Detect which cell encompasses the target text, then output its [x, y] center coordinate. 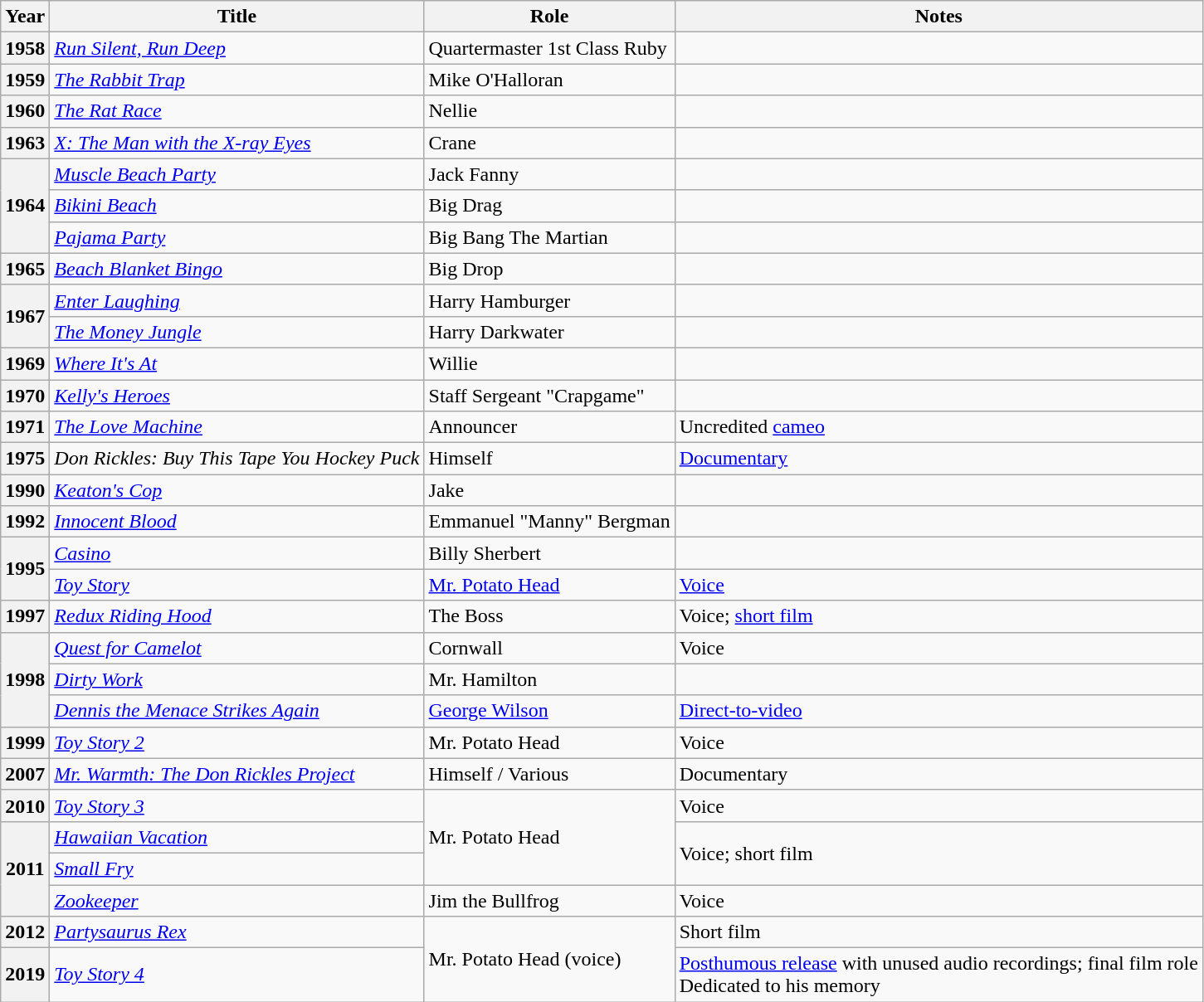
Enter Laughing [237, 300]
Redux Riding Hood [237, 616]
The Money Jungle [237, 332]
Announcer [549, 427]
1969 [25, 363]
1998 [25, 679]
Casino [237, 553]
Dirty Work [237, 679]
Title [237, 17]
Emmanuel "Manny" Bergman [549, 522]
Crane [549, 143]
Mr. Hamilton [549, 679]
Direct-to-video [938, 711]
Mr. Warmth: The Don Rickles Project [237, 774]
Nellie [549, 111]
X: The Man with the X-ray Eyes [237, 143]
Dennis the Menace Strikes Again [237, 711]
2011 [25, 868]
Don Rickles: Buy This Tape You Hockey Puck [237, 459]
Pajama Party [237, 237]
The Love Machine [237, 427]
Muscle Beach Party [237, 174]
Run Silent, Run Deep [237, 48]
Year [25, 17]
Bikini Beach [237, 206]
Keaton's Cop [237, 490]
Hawaiian Vacation [237, 837]
1999 [25, 742]
George Wilson [549, 711]
Harry Hamburger [549, 300]
The Boss [549, 616]
1997 [25, 616]
2019 [25, 975]
Harry Darkwater [549, 332]
Short film [938, 932]
Toy Story 2 [237, 742]
1958 [25, 48]
Quartermaster 1st Class Ruby [549, 48]
Cornwall [549, 648]
Small Fry [237, 868]
Billy Sherbert [549, 553]
Jim the Bullfrog [549, 900]
Toy Story 3 [237, 805]
1975 [25, 459]
1970 [25, 396]
Jack Fanny [549, 174]
Jake [549, 490]
Himself [549, 459]
1995 [25, 569]
Mr. Potato Head (voice) [549, 959]
Big Bang The Martian [549, 237]
1971 [25, 427]
Partysaurus Rex [237, 932]
The Rat Race [237, 111]
1963 [25, 143]
Where It's At [237, 363]
Kelly's Heroes [237, 396]
Staff Sergeant "Crapgame" [549, 396]
1992 [25, 522]
1967 [25, 316]
Mike O'Halloran [549, 80]
The Rabbit Trap [237, 80]
Role [549, 17]
1990 [25, 490]
Toy Story 4 [237, 975]
1959 [25, 80]
1964 [25, 206]
Big Drag [549, 206]
Quest for Camelot [237, 648]
Himself / Various [549, 774]
1960 [25, 111]
Uncredited cameo [938, 427]
Zookeeper [237, 900]
Big Drop [549, 269]
Beach Blanket Bingo [237, 269]
2012 [25, 932]
Innocent Blood [237, 522]
2007 [25, 774]
1965 [25, 269]
Notes [938, 17]
Posthumous release with unused audio recordings; final film roleDedicated to his memory [938, 975]
Willie [549, 363]
2010 [25, 805]
Toy Story [237, 585]
